Search for the cell housing the specified text and yield its (x, y) center coordinate. 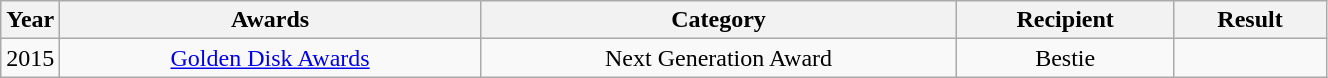
Awards (270, 20)
Bestie (1066, 58)
Golden Disk Awards (270, 58)
Result (1250, 20)
Recipient (1066, 20)
2015 (30, 58)
Category (718, 20)
Next Generation Award (718, 58)
Year (30, 20)
